Scan for the cell matching the given text and deliver its (X, Y) coordinate at center. 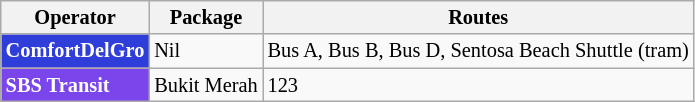
Routes (478, 17)
123 (478, 85)
Nil (206, 51)
Operator (76, 17)
Package (206, 17)
SBS Transit (76, 85)
Bus A, Bus B, Bus D, Sentosa Beach Shuttle (tram) (478, 51)
ComfortDelGro (76, 51)
Bukit Merah (206, 85)
